Output the (X, Y) coordinate of the center of the cell containing the given text.  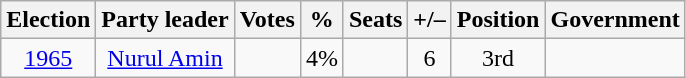
4% (322, 58)
Position (498, 20)
Government (615, 20)
3rd (498, 58)
Election (48, 20)
Nurul Amin (165, 58)
Seats (375, 20)
% (322, 20)
Votes (267, 20)
+/– (430, 20)
Party leader (165, 20)
1965 (48, 58)
6 (430, 58)
